Scan for the cell matching the given text and deliver its [X, Y] coordinate at center. 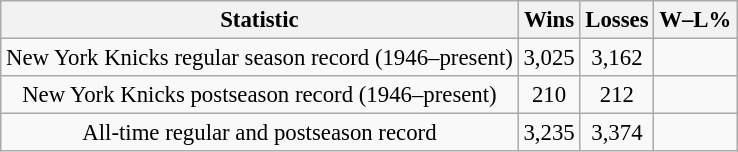
Losses [617, 20]
210 [549, 95]
Statistic [260, 20]
New York Knicks regular season record (1946–present) [260, 58]
W–L% [696, 20]
3,162 [617, 58]
All-time regular and postseason record [260, 133]
Wins [549, 20]
3,025 [549, 58]
3,235 [549, 133]
212 [617, 95]
3,374 [617, 133]
New York Knicks postseason record (1946–present) [260, 95]
